Extract the (X, Y) coordinate from the center of the cell holding the provided text.  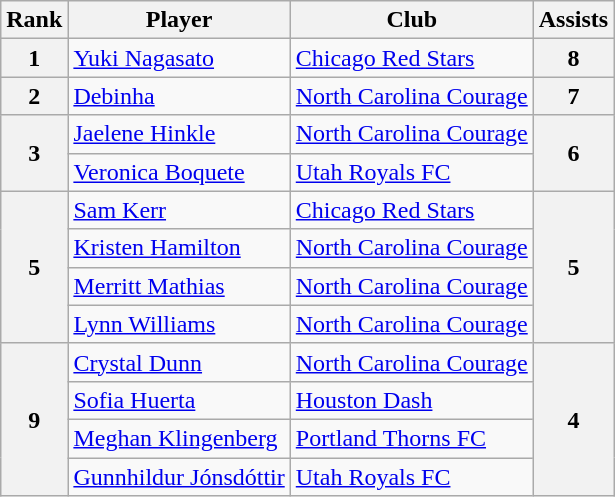
Veronica Boquete (179, 172)
Lynn Williams (179, 324)
2 (34, 96)
Club (412, 20)
1 (34, 58)
Rank (34, 20)
Jaelene Hinkle (179, 134)
Merritt Mathias (179, 286)
Kristen Hamilton (179, 248)
Player (179, 20)
Portland Thorns FC (412, 438)
Debinha (179, 96)
7 (573, 96)
Meghan Klingenberg (179, 438)
Gunnhildur Jónsdóttir (179, 477)
8 (573, 58)
Sofia Huerta (179, 400)
Houston Dash (412, 400)
Sam Kerr (179, 210)
3 (34, 153)
6 (573, 153)
Crystal Dunn (179, 362)
Yuki Nagasato (179, 58)
9 (34, 419)
Assists (573, 20)
4 (573, 419)
